Detect which cell encompasses the target text, then output its (x, y) center coordinate. 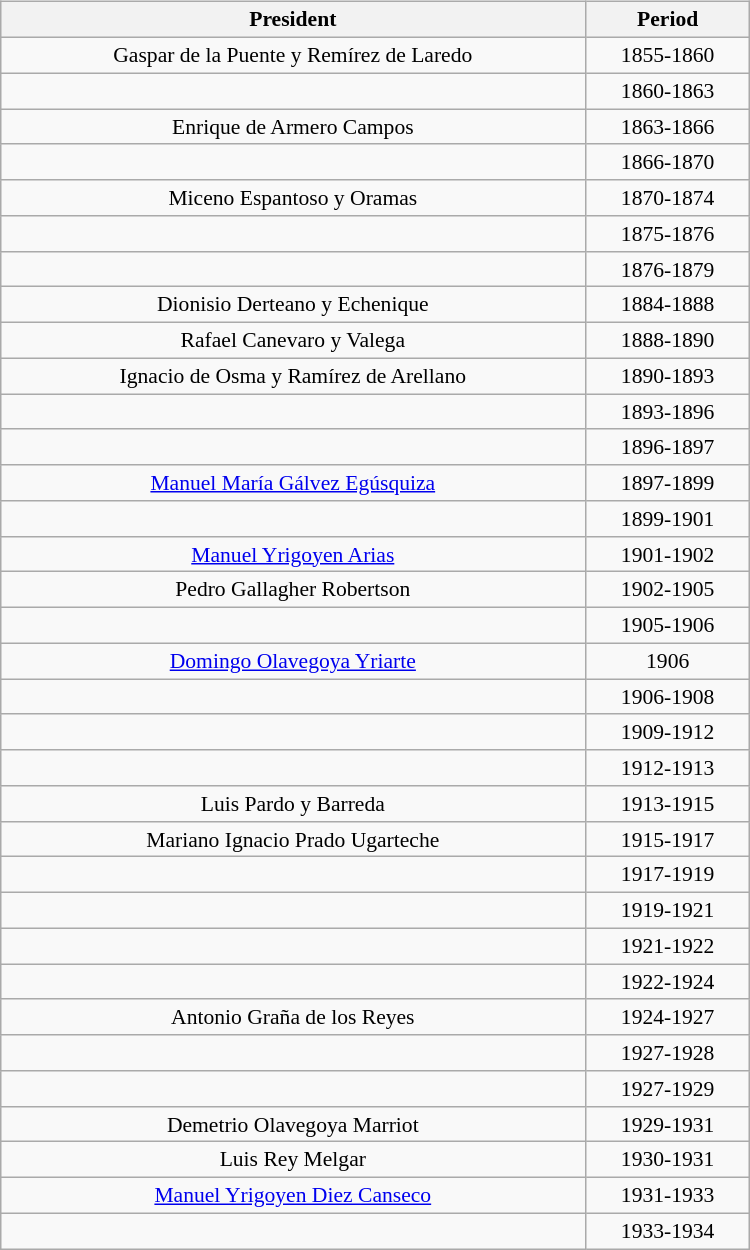
1866-1870 (667, 162)
Enrique de Armero Campos (292, 127)
1929-1931 (667, 1124)
Antonio Graña de los Reyes (292, 1017)
1912-1913 (667, 768)
Ignacio de Osma y Ramírez de Arellano (292, 376)
1901-1902 (667, 554)
1909-1912 (667, 732)
President (292, 20)
1921-1922 (667, 946)
1930-1931 (667, 1160)
1884-1888 (667, 305)
1896-1897 (667, 447)
1860-1863 (667, 91)
1933-1934 (667, 1231)
1917-1919 (667, 875)
Mariano Ignacio Prado Ugarteche (292, 839)
Domingo Olavegoya Yriarte (292, 661)
1905-1906 (667, 625)
1876-1879 (667, 269)
Gaspar de la Puente y Remírez de Laredo (292, 55)
1888-1890 (667, 340)
1890-1893 (667, 376)
1899-1901 (667, 519)
1855-1860 (667, 55)
Luis Pardo y Barreda (292, 804)
Period (667, 20)
1870-1874 (667, 198)
Manuel Yrigoyen Diez Canseco (292, 1195)
1906 (667, 661)
1919-1921 (667, 910)
1906-1908 (667, 697)
Rafael Canevaro y Valega (292, 340)
1915-1917 (667, 839)
Miceno Espantoso y Oramas (292, 198)
Demetrio Olavegoya Marriot (292, 1124)
Manuel Yrigoyen Arias (292, 554)
1863-1866 (667, 127)
1897-1899 (667, 483)
1913-1915 (667, 804)
1931-1933 (667, 1195)
Manuel María Gálvez Egúsquiza (292, 483)
1924-1927 (667, 1017)
1927-1928 (667, 1053)
1927-1929 (667, 1089)
Luis Rey Melgar (292, 1160)
1922-1924 (667, 982)
1875-1876 (667, 234)
1902-1905 (667, 590)
1893-1896 (667, 412)
Pedro Gallagher Robertson (292, 590)
Dionisio Derteano y Echenique (292, 305)
